Provide the [X, Y] coordinate of the cell's center where the given text is located.  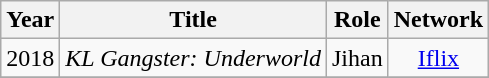
Role [357, 20]
Title [194, 20]
Network [438, 20]
Iflix [438, 58]
Year [30, 20]
2018 [30, 58]
KL Gangster: Underworld [194, 58]
Jihan [357, 58]
